Provide the [X, Y] coordinate of the cell's center where the given text is located.  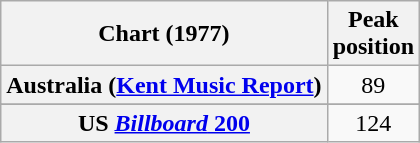
89 [373, 85]
Australia (Kent Music Report) [164, 85]
124 [373, 123]
Chart (1977) [164, 34]
US Billboard 200 [164, 123]
Peak position [373, 34]
